Return the (X, Y) coordinate for the center point of the cell that contains the specified text.  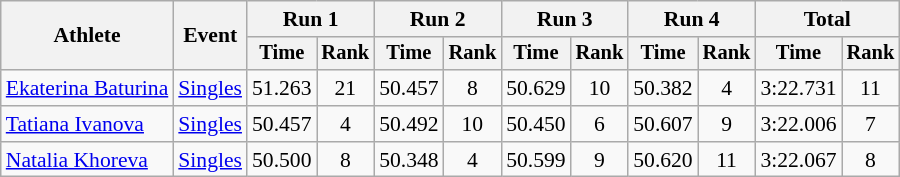
50.450 (536, 124)
Total (827, 19)
Run 3 (564, 19)
Run 2 (438, 19)
Tatiana Ivanova (88, 124)
50.492 (408, 124)
3:22.731 (798, 88)
Run 4 (692, 19)
7 (871, 124)
Run 1 (310, 19)
50.607 (662, 124)
50.629 (536, 88)
Athlete (88, 36)
6 (600, 124)
3:22.006 (798, 124)
Event (210, 36)
Ekaterina Baturina (88, 88)
11 (871, 88)
51.263 (282, 88)
50.382 (662, 88)
21 (345, 88)
9 (727, 124)
8 (473, 88)
